Capture the cell that displays the provided text and extract its [x, y] central coordinate. 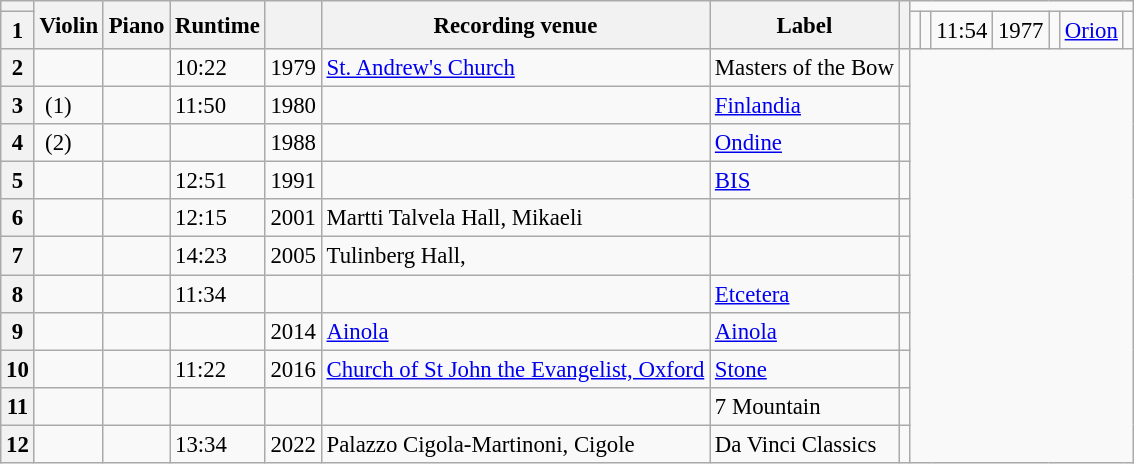
Piano [136, 25]
Da Vinci Classics [805, 444]
1977 [1021, 31]
10 [18, 369]
(1) [68, 106]
10:22 [218, 68]
7 [18, 256]
2014 [293, 331]
2 [18, 68]
Tulinberg Hall, [515, 256]
Etcetera [805, 294]
Finlandia [805, 106]
11 [18, 406]
2005 [293, 256]
12:51 [218, 181]
8 [18, 294]
1980 [293, 106]
11:22 [218, 369]
St. Andrew's Church [515, 68]
Stone [805, 369]
Ondine [805, 143]
11:34 [218, 294]
1 [18, 31]
Palazzo Cigola-Martinoni, Cigole [515, 444]
1979 [293, 68]
11:54 [962, 31]
7 Mountain [805, 406]
Label [805, 25]
12:15 [218, 219]
2001 [293, 219]
2016 [293, 369]
Violin [68, 25]
BIS [805, 181]
1988 [293, 143]
9 [18, 331]
Recording venue [515, 25]
14:23 [218, 256]
4 [18, 143]
5 [18, 181]
(2) [68, 143]
Orion [1091, 31]
3 [18, 106]
6 [18, 219]
1991 [293, 181]
12 [18, 444]
13:34 [218, 444]
Martti Talvela Hall, Mikaeli [515, 219]
Masters of the Bow [805, 68]
2022 [293, 444]
Church of St John the Evangelist, Oxford [515, 369]
11:50 [218, 106]
Runtime [218, 25]
